From the cell containing the given text, extract its center point as (X, Y) coordinate. 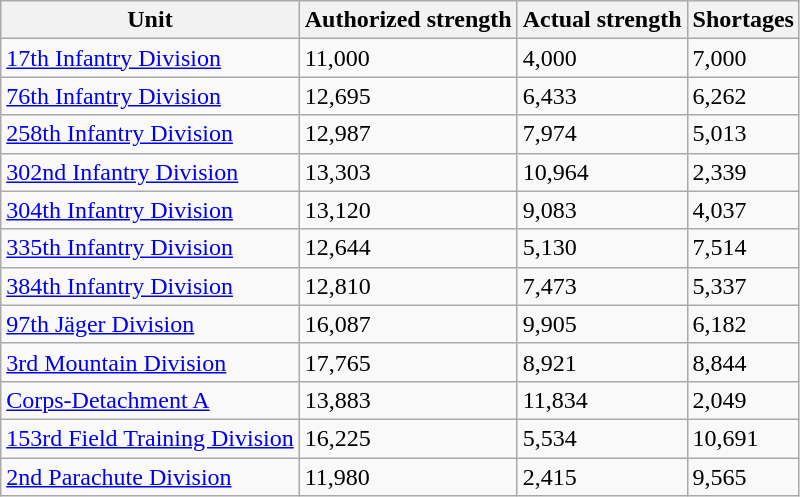
8,844 (743, 362)
302nd Infantry Division (150, 172)
11,834 (602, 400)
11,980 (408, 477)
8,921 (602, 362)
9,083 (602, 210)
304th Infantry Division (150, 210)
12,987 (408, 134)
12,644 (408, 248)
6,433 (602, 96)
97th Jäger Division (150, 324)
5,534 (602, 438)
2nd Parachute Division (150, 477)
16,087 (408, 324)
4,000 (602, 58)
9,905 (602, 324)
13,883 (408, 400)
10,964 (602, 172)
7,000 (743, 58)
2,049 (743, 400)
Authorized strength (408, 20)
11,000 (408, 58)
Shortages (743, 20)
384th Infantry Division (150, 286)
6,262 (743, 96)
Corps-Detachment A (150, 400)
7,514 (743, 248)
153rd Field Training Division (150, 438)
17,765 (408, 362)
12,810 (408, 286)
Unit (150, 20)
5,013 (743, 134)
17th Infantry Division (150, 58)
16,225 (408, 438)
335th Infantry Division (150, 248)
12,695 (408, 96)
5,337 (743, 286)
7,974 (602, 134)
10,691 (743, 438)
2,339 (743, 172)
6,182 (743, 324)
3rd Mountain Division (150, 362)
13,303 (408, 172)
9,565 (743, 477)
7,473 (602, 286)
5,130 (602, 248)
2,415 (602, 477)
13,120 (408, 210)
Actual strength (602, 20)
258th Infantry Division (150, 134)
76th Infantry Division (150, 96)
4,037 (743, 210)
